Return [X, Y] of the center of cell containing provided text 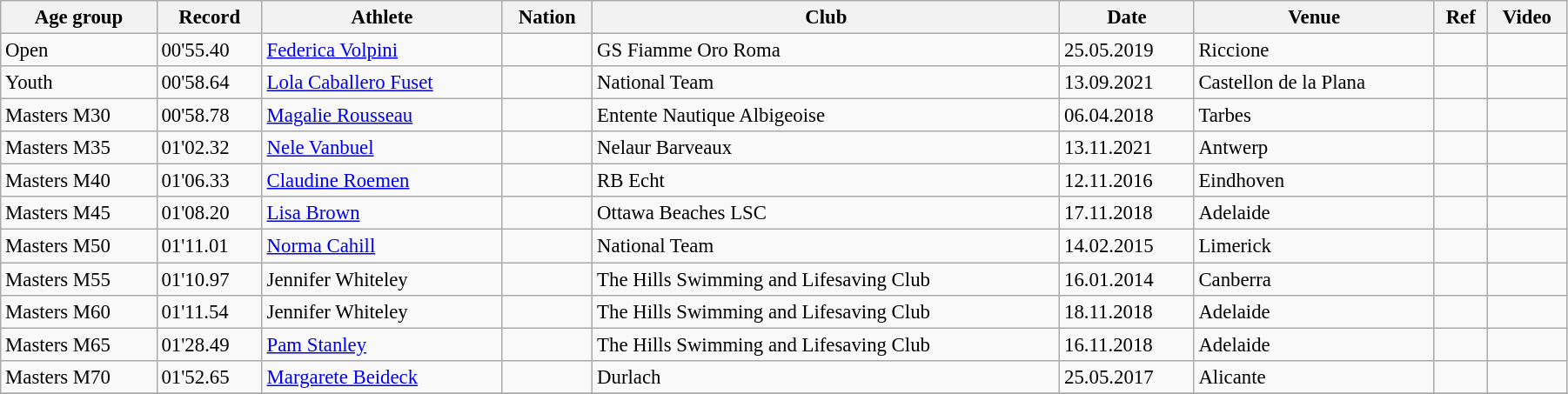
Margarete Beideck [381, 377]
Norma Cahill [381, 246]
Masters M30 [78, 116]
01'28.49 [209, 344]
16.01.2014 [1127, 279]
Entente Nautique Albigeoise [827, 116]
Masters M50 [78, 246]
01'10.97 [209, 279]
Date [1127, 17]
Claudine Roemen [381, 181]
Masters M70 [78, 377]
Record [209, 17]
12.11.2016 [1127, 181]
Ref [1460, 17]
Age group [78, 17]
Canberra [1314, 279]
Pam Stanley [381, 344]
13.09.2021 [1127, 83]
16.11.2018 [1127, 344]
Nation [547, 17]
01'11.01 [209, 246]
25.05.2019 [1127, 50]
Ottawa Beaches LSC [827, 213]
Lola Caballero Fuset [381, 83]
Alicante [1314, 377]
Masters M60 [78, 311]
01'52.65 [209, 377]
01'02.32 [209, 148]
Antwerp [1314, 148]
Limerick [1314, 246]
13.11.2021 [1127, 148]
Masters M40 [78, 181]
25.05.2017 [1127, 377]
RB Echt [827, 181]
Federica Volpini [381, 50]
00'58.78 [209, 116]
GS Fiamme Oro Roma [827, 50]
01'06.33 [209, 181]
Masters M35 [78, 148]
Lisa Brown [381, 213]
Masters M65 [78, 344]
18.11.2018 [1127, 311]
Masters M55 [78, 279]
Youth [78, 83]
14.02.2015 [1127, 246]
Masters M45 [78, 213]
Castellon de la Plana [1314, 83]
00'58.64 [209, 83]
Nele Vanbuel [381, 148]
Open [78, 50]
17.11.2018 [1127, 213]
00'55.40 [209, 50]
01'08.20 [209, 213]
Eindhoven [1314, 181]
06.04.2018 [1127, 116]
Club [827, 17]
Tarbes [1314, 116]
Magalie Rousseau [381, 116]
Nelaur Barveaux [827, 148]
Video [1526, 17]
Durlach [827, 377]
Venue [1314, 17]
Riccione [1314, 50]
01'11.54 [209, 311]
Athlete [381, 17]
